Return (x, y) of the center of cell containing provided text 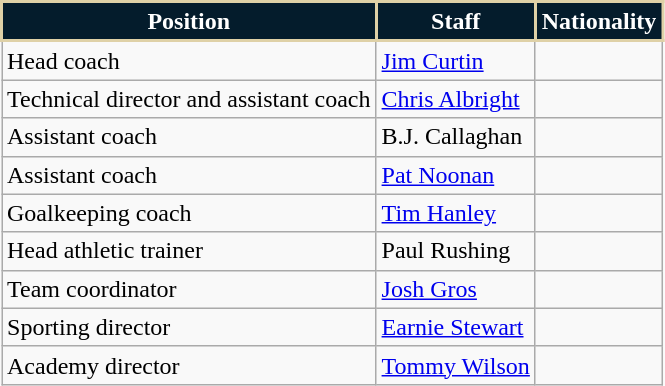
Head coach (190, 60)
Nationality (598, 22)
Position (190, 22)
Technical director and assistant coach (190, 99)
B.J. Callaghan (456, 137)
Chris Albright (456, 99)
Josh Gros (456, 289)
Tommy Wilson (456, 365)
Team coordinator (190, 289)
Staff (456, 22)
Tim Hanley (456, 213)
Pat Noonan (456, 175)
Head athletic trainer (190, 251)
Sporting director (190, 327)
Jim Curtin (456, 60)
Paul Rushing (456, 251)
Goalkeeping coach (190, 213)
Earnie Stewart (456, 327)
Academy director (190, 365)
